For the text-containing cell, return its midpoint in (x, y) coordinate format. 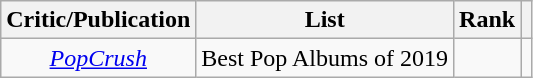
Critic/Publication (98, 20)
List (325, 20)
PopCrush (98, 58)
Best Pop Albums of 2019 (325, 58)
Rank (488, 20)
